Scan for the cell matching the given text and deliver its (x, y) coordinate at center. 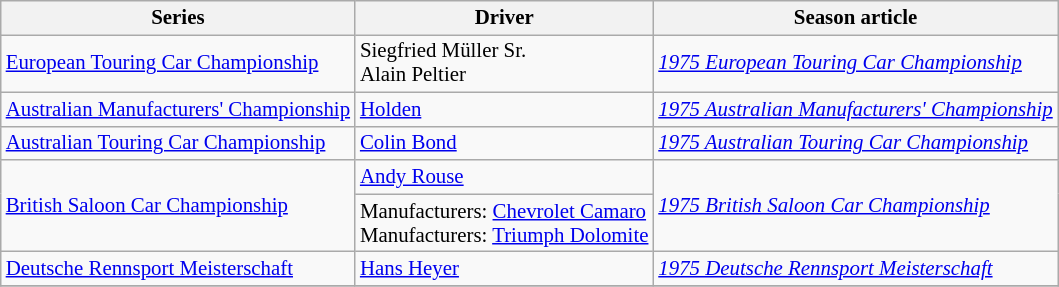
Season article (855, 18)
Series (178, 18)
European Touring Car Championship (178, 63)
Holden (504, 109)
Andy Rouse (504, 177)
1975 Australian Manufacturers' Championship (855, 109)
1975 Australian Touring Car Championship (855, 143)
1975 European Touring Car Championship (855, 63)
Australian Manufacturers' Championship (178, 109)
1975 British Saloon Car Championship (855, 206)
Australian Touring Car Championship (178, 143)
British Saloon Car Championship (178, 206)
Manufacturers: Chevrolet CamaroManufacturers: Triumph Dolomite (504, 223)
Hans Heyer (504, 269)
Deutsche Rennsport Meisterschaft (178, 269)
Siegfried Müller Sr. Alain Peltier (504, 63)
Driver (504, 18)
Colin Bond (504, 143)
1975 Deutsche Rennsport Meisterschaft (855, 269)
